For the text-containing cell, return its midpoint in (X, Y) coordinate format. 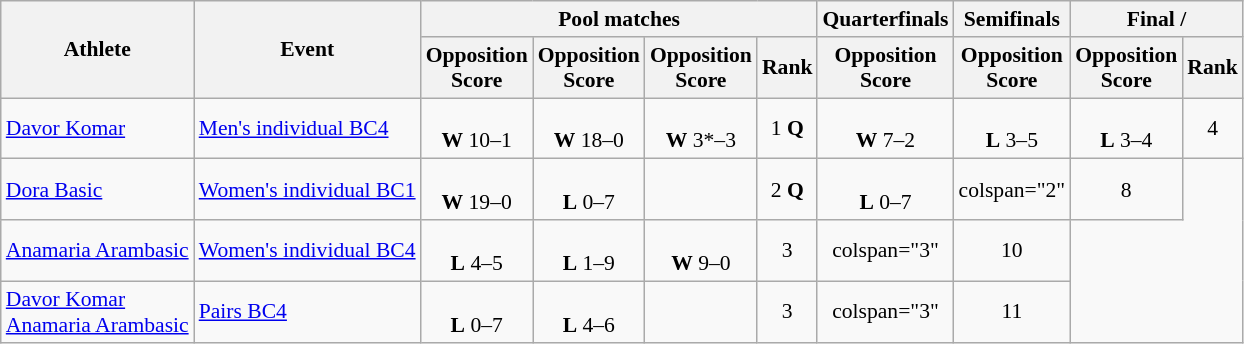
L 4–5 (477, 250)
W 3*–3 (701, 128)
L 1–9 (589, 250)
L 4–6 (589, 312)
Davor KomarAnamaria Arambasic (98, 312)
L 3–5 (1012, 128)
Anamaria Arambasic (98, 250)
Men's individual BC4 (308, 128)
Final / (1156, 19)
Quarterfinals (885, 19)
8 (1126, 190)
Semifinals (1012, 19)
Women's individual BC4 (308, 250)
Event (308, 50)
W 9–0 (701, 250)
10 (1012, 250)
2 Q (788, 190)
11 (1012, 312)
W 18–0 (589, 128)
Dora Basic (98, 190)
4 (1212, 128)
Pairs BC4 (308, 312)
L 3–4 (1126, 128)
Davor Komar (98, 128)
W 10–1 (477, 128)
W 19–0 (477, 190)
1 Q (788, 128)
Pool matches (620, 19)
W 7–2 (885, 128)
colspan="2" (1012, 190)
Women's individual BC1 (308, 190)
Athlete (98, 50)
